From the cell containing the given text, extract its center point as (X, Y) coordinate. 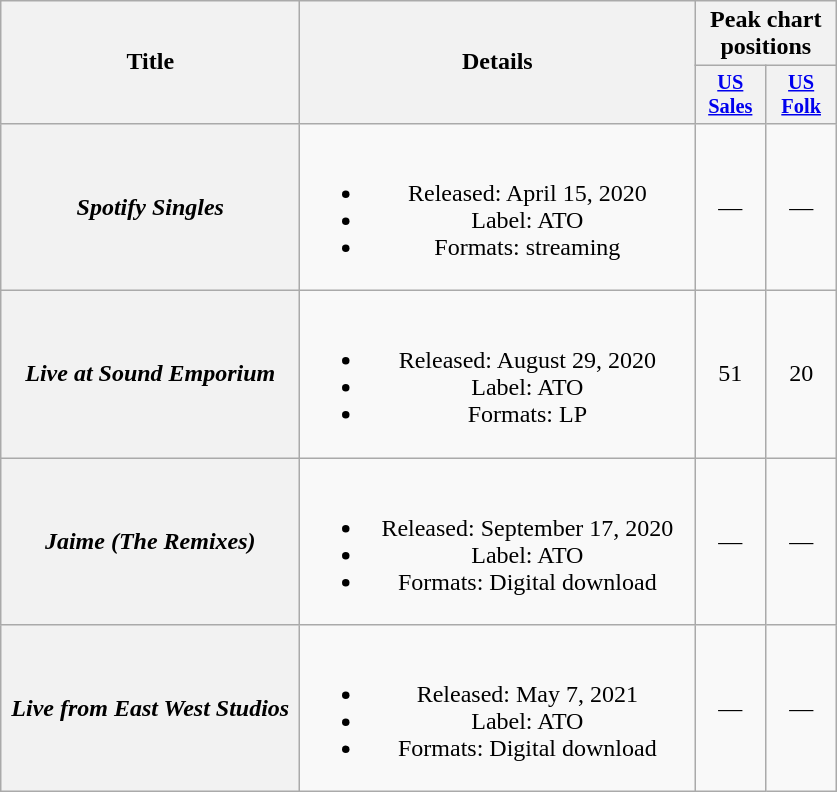
USFolk (802, 95)
51 (730, 374)
Released: August 29, 2020Label: ATOFormats: LP (498, 374)
Spotify Singles (150, 206)
Title (150, 62)
Released: September 17, 2020Label: ATOFormats: Digital download (498, 542)
Released: April 15, 2020Label: ATOFormats: streaming (498, 206)
20 (802, 374)
USSales (730, 95)
Released: May 7, 2021Label: ATOFormats: Digital download (498, 708)
Jaime (The Remixes) (150, 542)
Details (498, 62)
Live at Sound Emporium (150, 374)
Live from East West Studios (150, 708)
Peak chart positions (766, 34)
